Determine the [X, Y] coordinate at the center of the cell enclosing the given text.  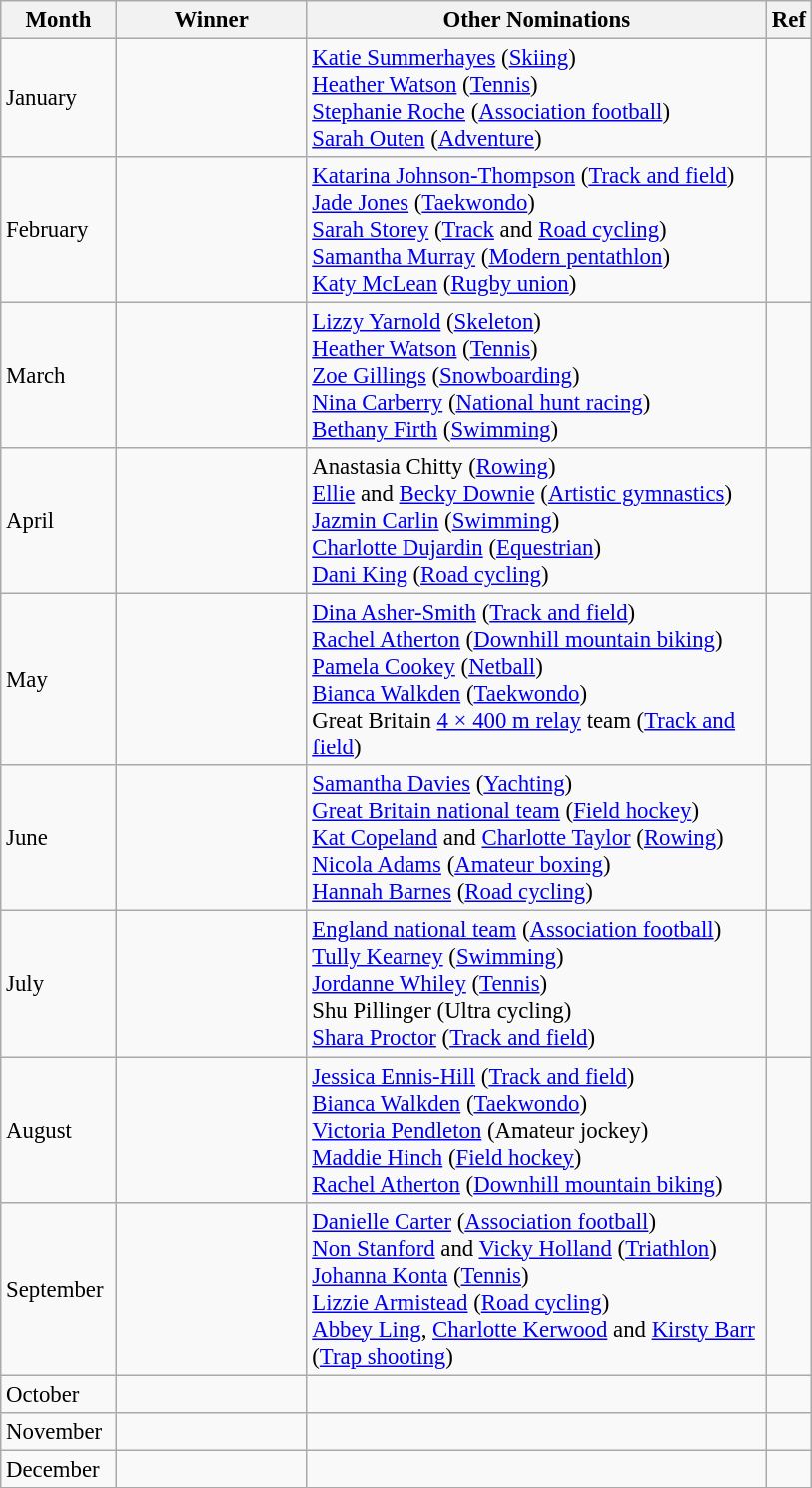
May [59, 680]
Winner [212, 20]
June [59, 838]
January [59, 98]
October [59, 1394]
Other Nominations [537, 20]
February [59, 230]
July [59, 984]
Lizzy Yarnold (Skeleton)Heather Watson (Tennis)Zoe Gillings (Snowboarding)Nina Carberry (National hunt racing)Bethany Firth (Swimming) [537, 376]
September [59, 1289]
Katie Summerhayes (Skiing)Heather Watson (Tennis)Stephanie Roche (Association football)Sarah Outen (Adventure) [537, 98]
Ref [789, 20]
December [59, 1469]
April [59, 521]
August [59, 1130]
Month [59, 20]
November [59, 1431]
Anastasia Chitty (Rowing) Ellie and Becky Downie (Artistic gymnastics)Jazmin Carlin (Swimming)Charlotte Dujardin (Equestrian)Dani King (Road cycling) [537, 521]
March [59, 376]
